Scan for the cell matching the given text and deliver its (x, y) coordinate at center. 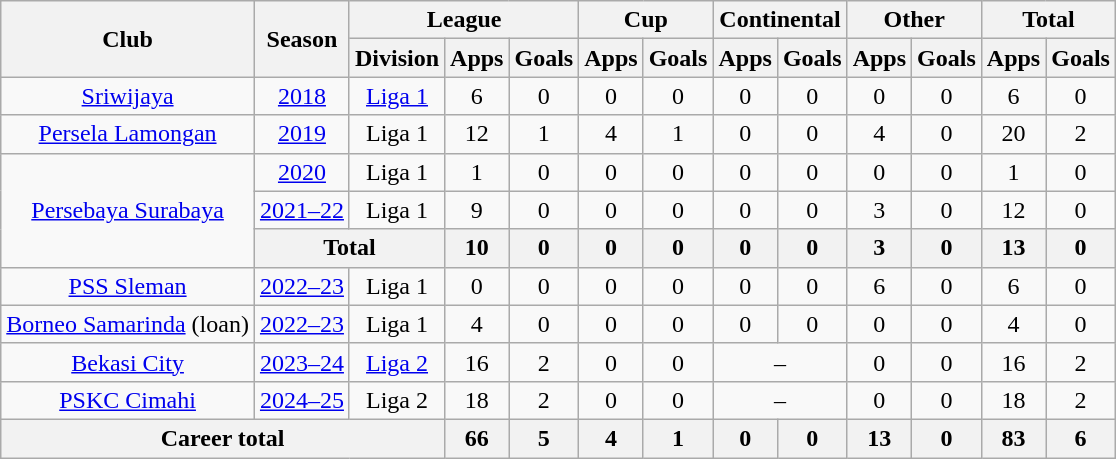
2023–24 (302, 362)
Season (302, 39)
20 (1013, 134)
League (464, 20)
2018 (302, 96)
Career total (223, 438)
Persebaya Surabaya (128, 210)
66 (477, 438)
PSKC Cimahi (128, 400)
Persela Lamongan (128, 134)
Sriwijaya (128, 96)
83 (1013, 438)
Division (396, 58)
10 (477, 248)
Borneo Samarinda (loan) (128, 324)
9 (477, 210)
2024–25 (302, 400)
Bekasi City (128, 362)
Other (914, 20)
PSS Sleman (128, 286)
2019 (302, 134)
Cup (646, 20)
5 (544, 438)
Club (128, 39)
2021–22 (302, 210)
Continental (780, 20)
2020 (302, 172)
